For the text-containing cell, return its midpoint in (X, Y) coordinate format. 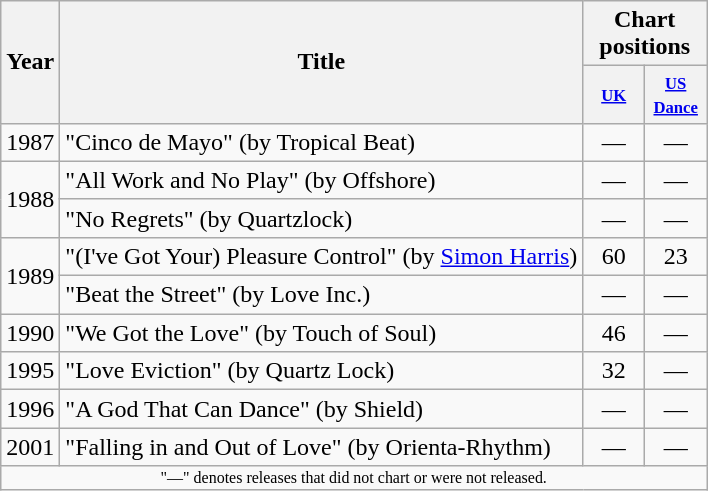
23 (676, 256)
Year (30, 62)
"Love Eviction" (by Quartz Lock) (322, 371)
"(I've Got Your) Pleasure Control" (by Simon Harris) (322, 256)
32 (614, 371)
"Falling in and Out of Love" (by Orienta-Rhythm) (322, 447)
1995 (30, 371)
UK (614, 94)
1996 (30, 409)
US Dance (676, 94)
60 (614, 256)
"We Got the Love" (by Touch of Soul) (322, 333)
"All Work and No Play" (by Offshore) (322, 180)
46 (614, 333)
1989 (30, 275)
"A God That Can Dance" (by Shield) (322, 409)
2001 (30, 447)
"No Regrets" (by Quartzlock) (322, 218)
Title (322, 62)
"—" denotes releases that did not chart or were not released. (354, 478)
1990 (30, 333)
"Beat the Street" (by Love Inc.) (322, 295)
"Cinco de Mayo" (by Tropical Beat) (322, 142)
1987 (30, 142)
Chart positions (645, 34)
1988 (30, 199)
